Identify which cell holds the provided text, then report its (X, Y) central coordinate. 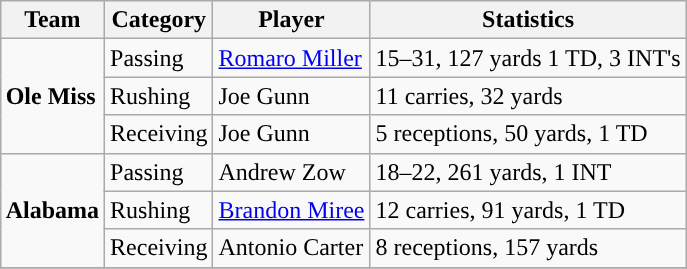
Brandon Miree (292, 210)
Andrew Zow (292, 172)
Statistics (528, 20)
Ole Miss (52, 96)
Antonio Carter (292, 248)
8 receptions, 157 yards (528, 248)
12 carries, 91 yards, 1 TD (528, 210)
Alabama (52, 210)
Team (52, 20)
18–22, 261 yards, 1 INT (528, 172)
Player (292, 20)
5 receptions, 50 yards, 1 TD (528, 134)
Romaro Miller (292, 58)
11 carries, 32 yards (528, 96)
Category (159, 20)
15–31, 127 yards 1 TD, 3 INT's (528, 58)
